Find where the given text appears and provide that cell's center as (x, y) coordinate. 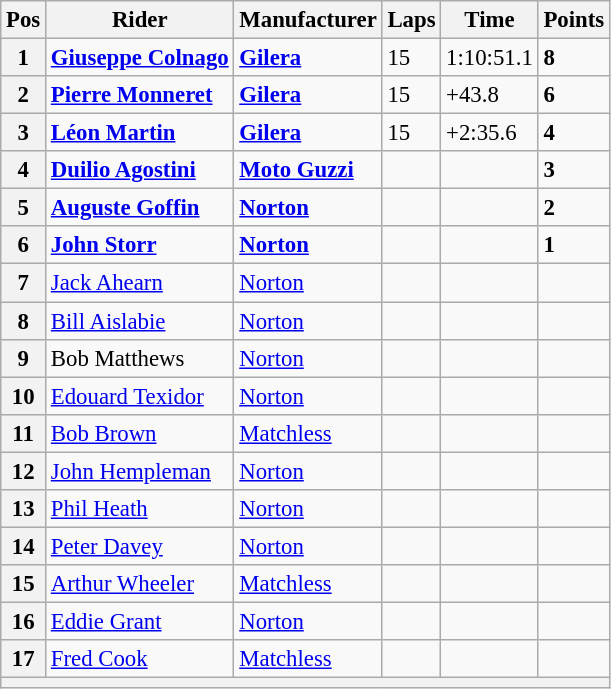
John Hempleman (140, 471)
13 (24, 509)
5 (24, 208)
+43.8 (490, 95)
Auguste Goffin (140, 208)
17 (24, 659)
Fred Cook (140, 659)
Manufacturer (308, 20)
Duilio Agostini (140, 170)
Jack Ahearn (140, 283)
1:10:51.1 (490, 58)
+2:35.6 (490, 133)
Pos (24, 20)
Peter Davey (140, 546)
Bill Aislabie (140, 321)
Arthur Wheeler (140, 584)
Edouard Texidor (140, 396)
Points (574, 20)
Pierre Monneret (140, 95)
11 (24, 433)
10 (24, 396)
16 (24, 621)
9 (24, 358)
7 (24, 283)
Rider (140, 20)
Laps (412, 20)
Bob Matthews (140, 358)
Moto Guzzi (308, 170)
Léon Martin (140, 133)
Eddie Grant (140, 621)
Giuseppe Colnago (140, 58)
14 (24, 546)
Phil Heath (140, 509)
Bob Brown (140, 433)
Time (490, 20)
12 (24, 471)
John Storr (140, 245)
